Extract the (X, Y) coordinate from the center of the cell holding the provided text.  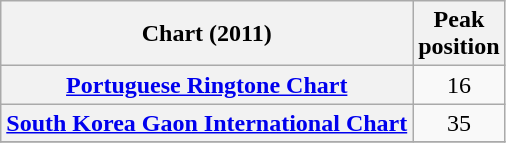
16 (459, 85)
Portuguese Ringtone Chart (207, 85)
35 (459, 123)
Peakposition (459, 34)
Chart (2011) (207, 34)
South Korea Gaon International Chart (207, 123)
